For the text-containing cell, return its midpoint in [x, y] coordinate format. 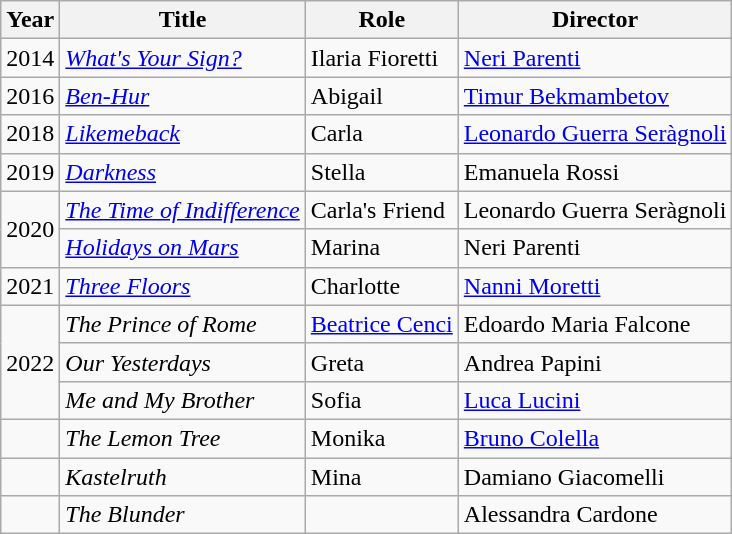
2021 [30, 286]
The Prince of Rome [182, 324]
Likemeback [182, 134]
Sofia [382, 400]
2016 [30, 96]
Holidays on Mars [182, 248]
2022 [30, 362]
Kastelruth [182, 477]
The Lemon Tree [182, 438]
Title [182, 20]
Emanuela Rossi [595, 172]
What's Your Sign? [182, 58]
Our Yesterdays [182, 362]
Nanni Moretti [595, 286]
Beatrice Cenci [382, 324]
Marina [382, 248]
Bruno Colella [595, 438]
2018 [30, 134]
Charlotte [382, 286]
Andrea Papini [595, 362]
Luca Lucini [595, 400]
2014 [30, 58]
Mina [382, 477]
Ben-Hur [182, 96]
Stella [382, 172]
Alessandra Cardone [595, 515]
Timur Bekmambetov [595, 96]
Greta [382, 362]
Abigail [382, 96]
Director [595, 20]
2019 [30, 172]
Edoardo Maria Falcone [595, 324]
Damiano Giacomelli [595, 477]
Role [382, 20]
Me and My Brother [182, 400]
Ilaria Fioretti [382, 58]
Darkness [182, 172]
Three Floors [182, 286]
The Blunder [182, 515]
Carla [382, 134]
The Time of Indifference [182, 210]
Carla's Friend [382, 210]
Monika [382, 438]
Year [30, 20]
2020 [30, 229]
